Identify which cell holds the provided text, then report its [X, Y] central coordinate. 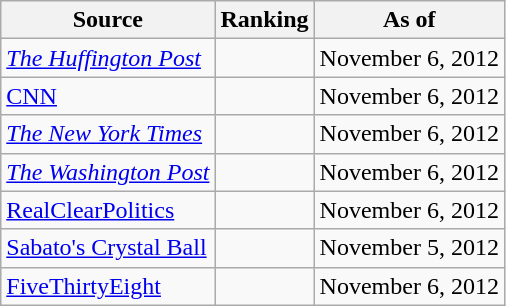
Source [108, 20]
CNN [108, 96]
November 5, 2012 [409, 248]
Ranking [264, 20]
The Washington Post [108, 172]
The Huffington Post [108, 58]
As of [409, 20]
The New York Times [108, 134]
Sabato's Crystal Ball [108, 248]
RealClearPolitics [108, 210]
FiveThirtyEight [108, 286]
